From the cell containing the given text, extract its center point as [x, y] coordinate. 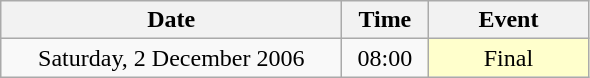
Time [385, 20]
08:00 [385, 58]
Final [508, 58]
Event [508, 20]
Date [172, 20]
Saturday, 2 December 2006 [172, 58]
